Scan for the cell matching the given text and deliver its (x, y) coordinate at center. 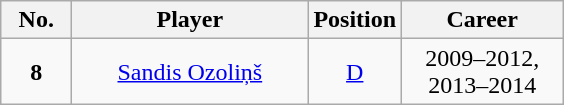
No. (36, 20)
D (355, 72)
2009–2012, 2013–2014 (482, 72)
Player (190, 20)
Sandis Ozoliņš (190, 72)
8 (36, 72)
Career (482, 20)
Position (355, 20)
